Output the (x, y) coordinate of the center of the cell containing the given text.  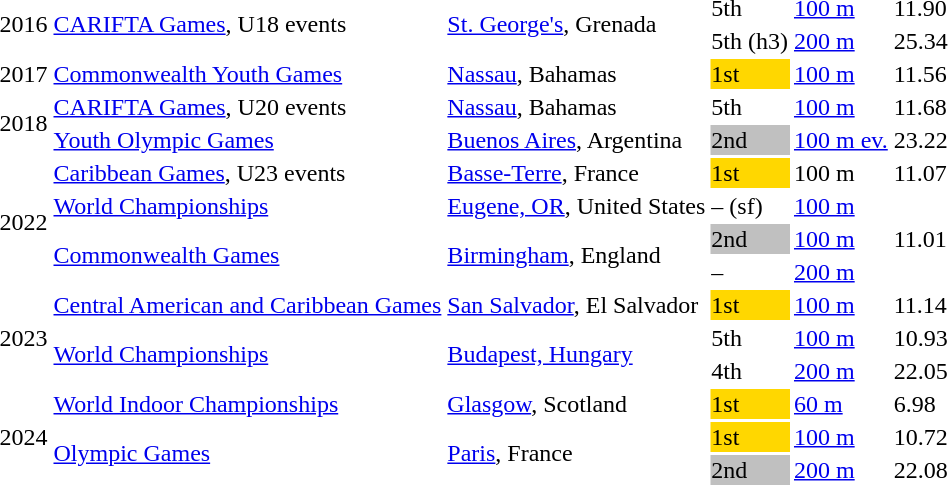
– (sf) (750, 206)
Glasgow, Scotland (576, 404)
CARIFTA Games, U20 events (248, 107)
World Indoor Championships (248, 404)
60 m (840, 404)
Olympic Games (248, 454)
Central American and Caribbean Games (248, 305)
Commonwealth Youth Games (248, 74)
Commonwealth Games (248, 256)
Birmingham, England (576, 256)
Eugene, OR, United States (576, 206)
Basse-Terre, France (576, 173)
5th (h3) (750, 41)
Budapest, Hungary (576, 354)
Buenos Aires, Argentina (576, 140)
Paris, France (576, 454)
Youth Olympic Games (248, 140)
– (750, 272)
Caribbean Games, U23 events (248, 173)
San Salvador, El Salvador (576, 305)
100 m ev. (840, 140)
4th (750, 371)
